Capture the cell that displays the provided text and extract its [x, y] central coordinate. 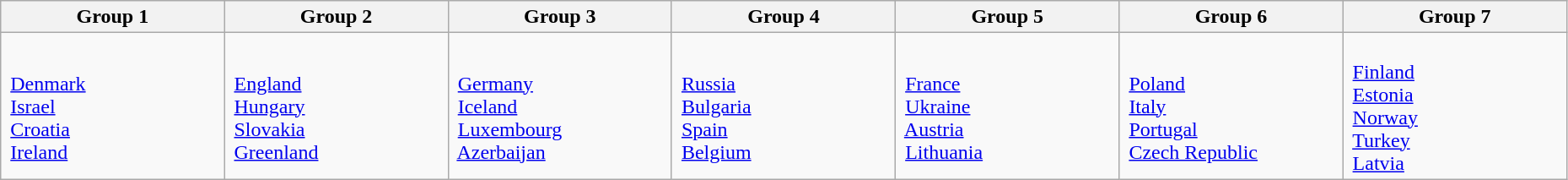
Group 7 [1454, 17]
Denmark Israel Croatia Ireland [113, 106]
Poland Italy Portugal Czech Republic [1231, 106]
France Ukraine Austria Lithuania [1007, 106]
Group 1 [113, 17]
Group 6 [1231, 17]
Finland Estonia Norway Turkey Latvia [1454, 106]
Russia Bulgaria Spain Belgium [783, 106]
England Hungary Slovakia Greenland [336, 106]
Group 4 [783, 17]
Group 5 [1007, 17]
Group 3 [560, 17]
Group 2 [336, 17]
Germany Iceland Luxembourg Azerbaijan [560, 106]
